Locate the cell with the specified text and output its [X, Y] center coordinate. 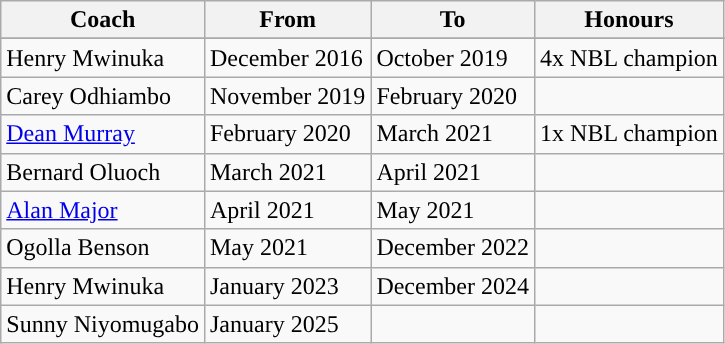
Carey Odhiambo [103, 96]
Coach [103, 20]
From [287, 20]
Honours [630, 20]
December 2022 [453, 248]
November 2019 [287, 96]
To [453, 20]
December 2024 [453, 286]
Ogolla Benson [103, 248]
4x NBL champion [630, 58]
1x NBL champion [630, 134]
Bernard Oluoch [103, 172]
Dean Murray [103, 134]
October 2019 [453, 58]
December 2016 [287, 58]
January 2025 [287, 324]
Sunny Niyomugabo [103, 324]
January 2023 [287, 286]
Alan Major [103, 210]
